Return the [X, Y] coordinate for the center point of the cell that contains the specified text.  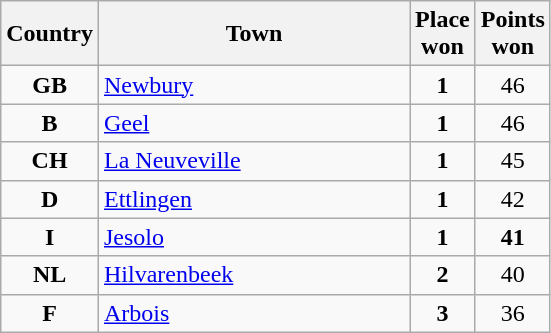
Country [50, 34]
Ettlingen [254, 199]
42 [512, 199]
B [50, 123]
Jesolo [254, 237]
45 [512, 161]
Town [254, 34]
Geel [254, 123]
I [50, 237]
F [50, 313]
3 [443, 313]
36 [512, 313]
Hilvarenbeek [254, 275]
Place won [443, 34]
D [50, 199]
La Neuveville [254, 161]
CH [50, 161]
41 [512, 237]
2 [443, 275]
GB [50, 85]
Arbois [254, 313]
Newbury [254, 85]
Points won [512, 34]
NL [50, 275]
40 [512, 275]
